For the text-containing cell, return its midpoint in [x, y] coordinate format. 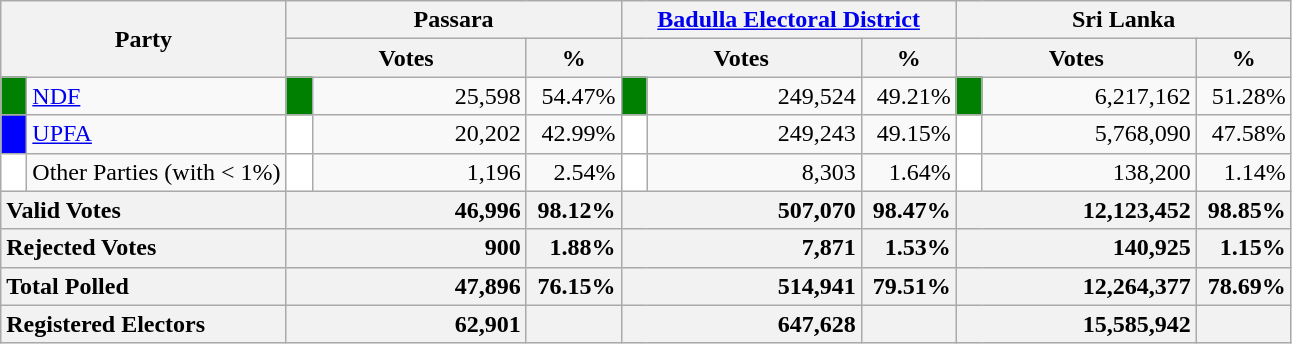
Party [144, 39]
Rejected Votes [144, 248]
1.88% [574, 248]
98.12% [574, 210]
62,901 [406, 324]
49.15% [908, 134]
2.54% [574, 172]
249,524 [754, 96]
42.99% [574, 134]
49.21% [908, 96]
647,628 [741, 324]
25,598 [419, 96]
Valid Votes [144, 210]
Registered Electors [144, 324]
47,896 [406, 286]
46,996 [406, 210]
Other Parties (with < 1%) [156, 172]
1,196 [419, 172]
1.14% [1244, 172]
8,303 [754, 172]
5,768,090 [1089, 134]
6,217,162 [1089, 96]
138,200 [1089, 172]
79.51% [908, 286]
Sri Lanka [1124, 20]
51.28% [1244, 96]
1.64% [908, 172]
78.69% [1244, 286]
514,941 [741, 286]
1.15% [1244, 248]
UPFA [156, 134]
12,264,377 [1076, 286]
7,871 [741, 248]
249,243 [754, 134]
140,925 [1076, 248]
900 [406, 248]
Badulla Electoral District [788, 20]
12,123,452 [1076, 210]
Total Polled [144, 286]
Passara [454, 20]
98.85% [1244, 210]
507,070 [741, 210]
15,585,942 [1076, 324]
54.47% [574, 96]
47.58% [1244, 134]
20,202 [419, 134]
98.47% [908, 210]
1.53% [908, 248]
76.15% [574, 286]
NDF [156, 96]
